Return the [x, y] coordinate for the center point of the cell that contains the specified text.  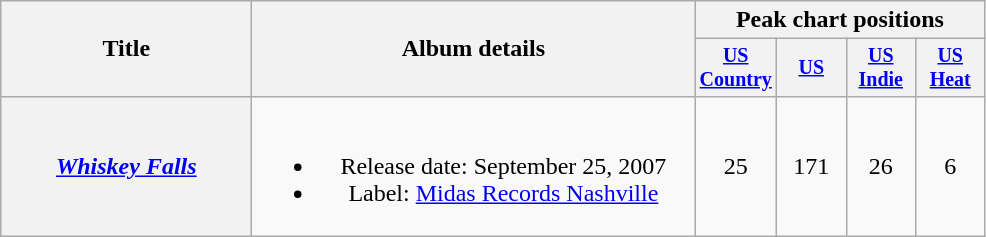
171 [812, 166]
Album details [474, 49]
6 [950, 166]
Release date: September 25, 2007Label: Midas Records Nashville [474, 166]
US [812, 68]
US Indie [880, 68]
US Country [736, 68]
25 [736, 166]
US Heat [950, 68]
Whiskey Falls [126, 166]
Peak chart positions [840, 20]
Title [126, 49]
26 [880, 166]
